Find where the given text appears and provide that cell's center as (X, Y) coordinate. 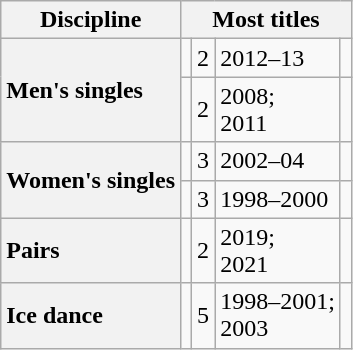
Ice dance (91, 316)
Women's singles (91, 180)
Pairs (91, 250)
Men's singles (91, 90)
2002–04 (278, 161)
2019;2021 (278, 250)
Most titles (266, 20)
2008;2011 (278, 110)
1998–2001;2003 (278, 316)
Discipline (91, 20)
1998–2000 (278, 199)
2012–13 (278, 58)
5 (204, 316)
